Extract the [X, Y] coordinate from the center of the cell holding the provided text.  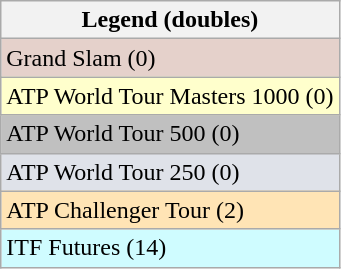
ATP World Tour 500 (0) [170, 134]
Grand Slam (0) [170, 58]
ATP World Tour 250 (0) [170, 172]
Legend (doubles) [170, 20]
ITF Futures (14) [170, 248]
ATP Challenger Tour (2) [170, 210]
ATP World Tour Masters 1000 (0) [170, 96]
